Output the (X, Y) coordinate of the center of the cell containing the given text.  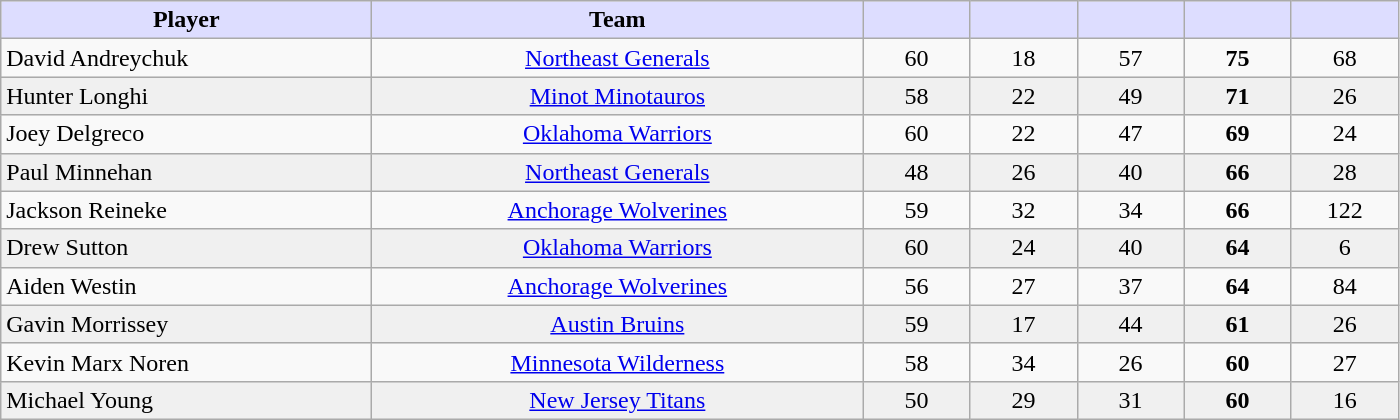
49 (1130, 96)
37 (1130, 286)
84 (1344, 286)
Austin Bruins (618, 324)
50 (916, 400)
75 (1238, 58)
32 (1024, 210)
68 (1344, 58)
Minot Minotauros (618, 96)
Drew Sutton (186, 248)
44 (1130, 324)
Team (618, 20)
18 (1024, 58)
61 (1238, 324)
Player (186, 20)
Joey Delgreco (186, 134)
17 (1024, 324)
Aiden Westin (186, 286)
16 (1344, 400)
31 (1130, 400)
69 (1238, 134)
Gavin Morrissey (186, 324)
57 (1130, 58)
New Jersey Titans (618, 400)
28 (1344, 172)
Minnesota Wilderness (618, 362)
71 (1238, 96)
David Andreychuk (186, 58)
47 (1130, 134)
122 (1344, 210)
6 (1344, 248)
Jackson Reineke (186, 210)
Kevin Marx Noren (186, 362)
Michael Young (186, 400)
Paul Minnehan (186, 172)
56 (916, 286)
48 (916, 172)
29 (1024, 400)
Hunter Longhi (186, 96)
